Scan for the cell matching the given text and deliver its [x, y] coordinate at center. 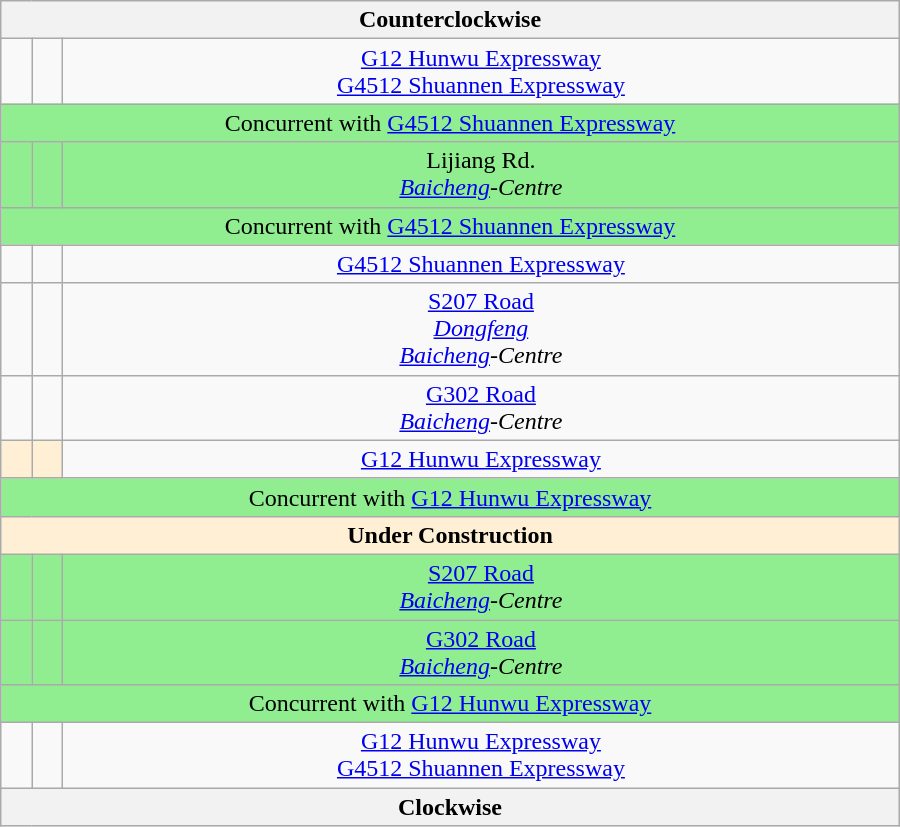
G4512 Shuannen Expressway [482, 264]
Lijiang Rd.Baicheng-Centre [482, 174]
Under Construction [450, 535]
G12 Hunwu Expressway [482, 459]
S207 RoadBaicheng-Centre [482, 586]
Counterclockwise [450, 20]
S207 RoadDongfengBaicheng-Centre [482, 329]
Clockwise [450, 807]
